Locate the cell with the specified text and output its (X, Y) center coordinate. 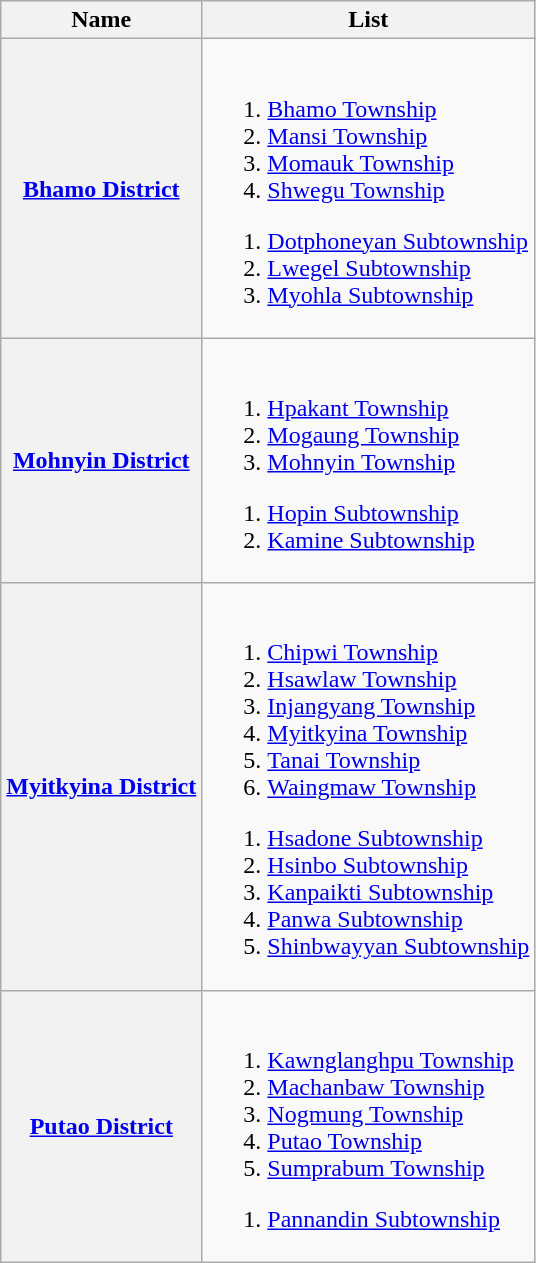
Bhamo TownshipMansi TownshipMomauk TownshipShwegu TownshipDotphoneyan SubtownshipLwegel SubtownshipMyohla Subtownship (368, 188)
Kawnglanghpu TownshipMachanbaw TownshipNogmung TownshipPutao TownshipSumprabum TownshipPannandin Subtownship (368, 1126)
Hpakant TownshipMogaung TownshipMohnyin TownshipHopin SubtownshipKamine Subtownship (368, 460)
List (368, 20)
Mohnyin District (102, 460)
Bhamo District (102, 188)
Name (102, 20)
Myitkyina District (102, 786)
Putao District (102, 1126)
